Scan for the cell matching the given text and deliver its [X, Y] coordinate at center. 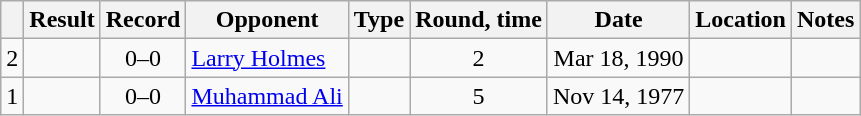
Record [143, 20]
Round, time [479, 20]
Result [62, 20]
1 [12, 96]
Opponent [267, 20]
5 [479, 96]
Larry Holmes [267, 58]
Type [378, 20]
Muhammad Ali [267, 96]
Notes [826, 20]
Nov 14, 1977 [618, 96]
Date [618, 20]
Mar 18, 1990 [618, 58]
Location [741, 20]
